Capture the cell that displays the provided text and extract its (X, Y) central coordinate. 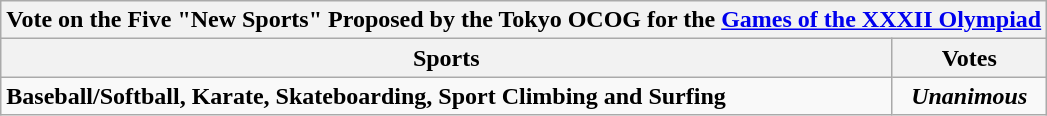
Votes (970, 58)
Baseball/Softball, Karate, Skateboarding, Sport Climbing and Surfing (446, 96)
Vote on the Five "New Sports" Proposed by the Tokyo OCOG for the Games of the XXXII Olympiad (524, 20)
Unanimous (970, 96)
Sports (446, 58)
